Provide the [X, Y] coordinate of the cell's center where the given text is located.  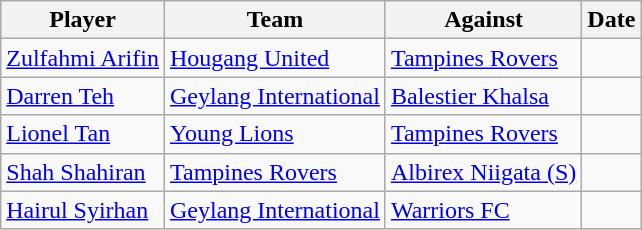
Hairul Syirhan [83, 210]
Team [274, 20]
Zulfahmi Arifin [83, 58]
Player [83, 20]
Lionel Tan [83, 134]
Hougang United [274, 58]
Young Lions [274, 134]
Albirex Niigata (S) [483, 172]
Darren Teh [83, 96]
Against [483, 20]
Date [612, 20]
Warriors FC [483, 210]
Shah Shahiran [83, 172]
Balestier Khalsa [483, 96]
